Return (X, Y) of the center of cell containing provided text 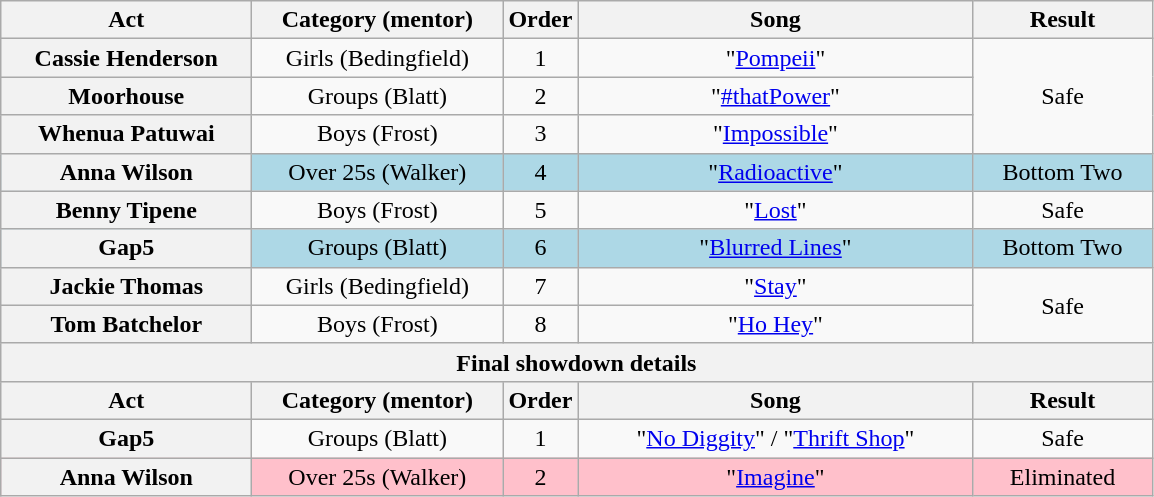
"Radioactive" (776, 172)
"No Diggity" / "Thrift Shop" (776, 438)
"Blurred Lines" (776, 248)
"Ho Hey" (776, 324)
Eliminated (1062, 477)
"Pompeii" (776, 58)
"Lost" (776, 210)
Benny Tipene (126, 210)
5 (540, 210)
"Imagine" (776, 477)
8 (540, 324)
Cassie Henderson (126, 58)
Whenua Patuwai (126, 134)
"#thatPower" (776, 96)
Final showdown details (576, 362)
Jackie Thomas (126, 286)
"Impossible" (776, 134)
6 (540, 248)
"Stay" (776, 286)
7 (540, 286)
Moorhouse (126, 96)
3 (540, 134)
4 (540, 172)
Tom Batchelor (126, 324)
